Determine the (x, y) coordinate at the center of the cell enclosing the given text.  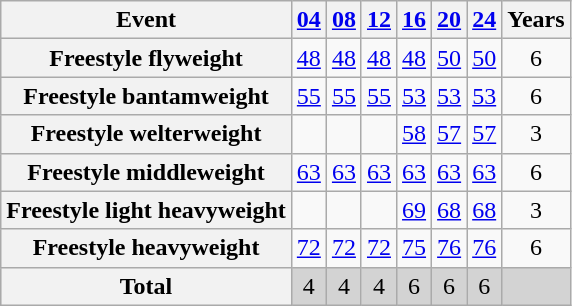
Total (146, 286)
Years (536, 20)
04 (308, 20)
16 (414, 20)
Freestyle bantamweight (146, 96)
12 (378, 20)
69 (414, 210)
58 (414, 134)
24 (484, 20)
Event (146, 20)
Freestyle flyweight (146, 58)
20 (450, 20)
Freestyle heavyweight (146, 248)
Freestyle welterweight (146, 134)
Freestyle middleweight (146, 172)
Freestyle light heavyweight (146, 210)
08 (344, 20)
75 (414, 248)
